Return (x, y) of the center of cell containing provided text 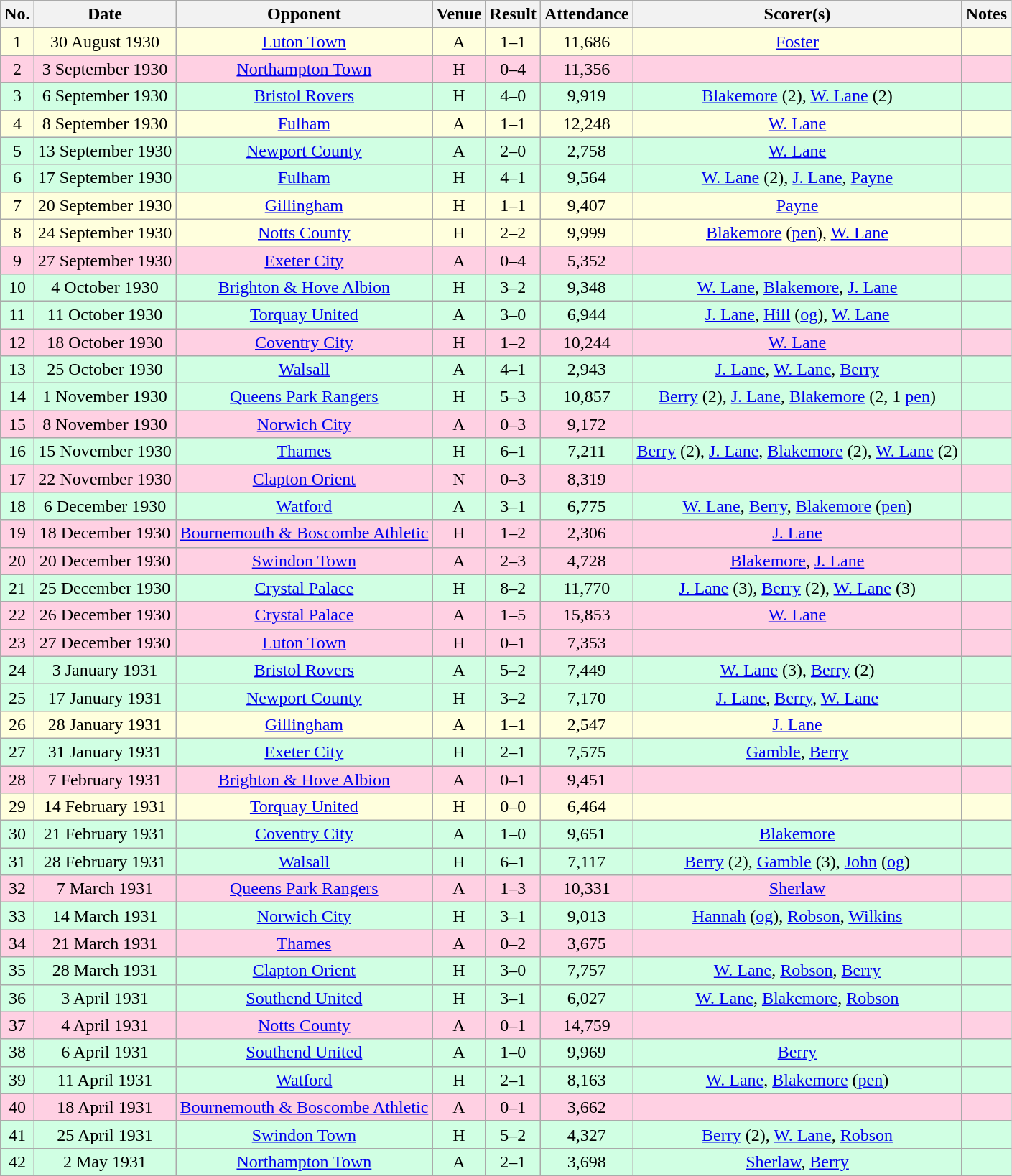
15 November 1930 (105, 452)
Berry (2), Gamble (3), John (og) (797, 862)
Berry (2), J. Lane, Blakemore (2, 1 pen) (797, 397)
34 (17, 943)
J. Lane, Hill (og), W. Lane (797, 314)
3 January 1931 (105, 670)
3,698 (586, 1162)
W. Lane (2), J. Lane, Payne (797, 178)
Berry (797, 1053)
15,853 (586, 615)
4 October 1930 (105, 287)
20 (17, 561)
1 November 1930 (105, 397)
4 April 1931 (105, 1025)
10,331 (586, 889)
No. (17, 14)
26 December 1930 (105, 615)
25 (17, 697)
10,244 (586, 342)
J. Lane (3), Berry (2), W. Lane (3) (797, 588)
10 (17, 287)
2–3 (513, 561)
W. Lane, Blakemore (pen) (797, 1080)
6 (17, 178)
30 (17, 834)
26 (17, 724)
27 December 1930 (105, 643)
8,163 (586, 1080)
18 April 1931 (105, 1107)
14 (17, 397)
25 October 1930 (105, 370)
3 (17, 96)
Gamble, Berry (797, 752)
W. Lane, Robson, Berry (797, 971)
Foster (797, 42)
3 April 1931 (105, 998)
17 January 1931 (105, 697)
W. Lane, Blakemore, Robson (797, 998)
Blakemore (pen), W. Lane (797, 233)
0–0 (513, 807)
8 (17, 233)
W. Lane (3), Berry (2) (797, 670)
36 (17, 998)
W. Lane, Blakemore, J. Lane (797, 287)
30 August 1930 (105, 42)
8 November 1930 (105, 424)
5 (17, 151)
27 September 1930 (105, 260)
5,352 (586, 260)
Date (105, 14)
29 (17, 807)
Attendance (586, 14)
N (459, 479)
18 (17, 506)
2 May 1931 (105, 1162)
21 March 1931 (105, 943)
W. Lane, Berry, Blakemore (pen) (797, 506)
J. Lane, Berry, W. Lane (797, 697)
22 (17, 615)
2,547 (586, 724)
Berry (2), J. Lane, Blakemore (2), W. Lane (2) (797, 452)
0–2 (513, 943)
6,944 (586, 314)
9 (17, 260)
37 (17, 1025)
7 (17, 205)
21 February 1931 (105, 834)
31 January 1931 (105, 752)
11 April 1931 (105, 1080)
20 September 1930 (105, 205)
7 February 1931 (105, 779)
6 April 1931 (105, 1053)
8,319 (586, 479)
13 (17, 370)
2–2 (513, 233)
9,919 (586, 96)
10,857 (586, 397)
11 October 1930 (105, 314)
28 (17, 779)
14 February 1931 (105, 807)
15 (17, 424)
22 November 1930 (105, 479)
41 (17, 1134)
3,662 (586, 1107)
25 April 1931 (105, 1134)
7,117 (586, 862)
9,564 (586, 178)
9,172 (586, 424)
6 December 1930 (105, 506)
12 (17, 342)
39 (17, 1080)
18 December 1930 (105, 533)
6 September 1930 (105, 96)
1–3 (513, 889)
Blakemore, J. Lane (797, 561)
31 (17, 862)
28 March 1931 (105, 971)
Opponent (305, 14)
Scorer(s) (797, 14)
40 (17, 1107)
9,451 (586, 779)
2,306 (586, 533)
28 February 1931 (105, 862)
4 (17, 123)
1–5 (513, 615)
2,943 (586, 370)
24 September 1930 (105, 233)
7,449 (586, 670)
Sherlaw (797, 889)
Hannah (og), Robson, Wilkins (797, 916)
33 (17, 916)
4,728 (586, 561)
14 March 1931 (105, 916)
14,759 (586, 1025)
13 September 1930 (105, 151)
7 March 1931 (105, 889)
24 (17, 670)
Sherlaw, Berry (797, 1162)
6,027 (586, 998)
25 December 1930 (105, 588)
7,757 (586, 971)
Berry (2), W. Lane, Robson (797, 1134)
9,651 (586, 834)
2 (17, 69)
Payne (797, 205)
Notes (986, 14)
17 (17, 479)
2,758 (586, 151)
11,356 (586, 69)
5–3 (513, 397)
J. Lane, W. Lane, Berry (797, 370)
27 (17, 752)
32 (17, 889)
20 December 1930 (105, 561)
9,969 (586, 1053)
Blakemore (797, 834)
35 (17, 971)
7,353 (586, 643)
42 (17, 1162)
Result (513, 14)
23 (17, 643)
11 (17, 314)
3 September 1930 (105, 69)
6,464 (586, 807)
9,407 (586, 205)
19 (17, 533)
18 October 1930 (105, 342)
4,327 (586, 1134)
17 September 1930 (105, 178)
2–0 (513, 151)
8 September 1930 (105, 123)
7,211 (586, 452)
Venue (459, 14)
21 (17, 588)
7,170 (586, 697)
9,013 (586, 916)
6,775 (586, 506)
Blakemore (2), W. Lane (2) (797, 96)
11,770 (586, 588)
7,575 (586, 752)
3,675 (586, 943)
12,248 (586, 123)
11,686 (586, 42)
1 (17, 42)
38 (17, 1053)
16 (17, 452)
4–0 (513, 96)
28 January 1931 (105, 724)
9,348 (586, 287)
8–2 (513, 588)
9,999 (586, 233)
